Return the [X, Y] coordinate for the center point of the cell that contains the specified text.  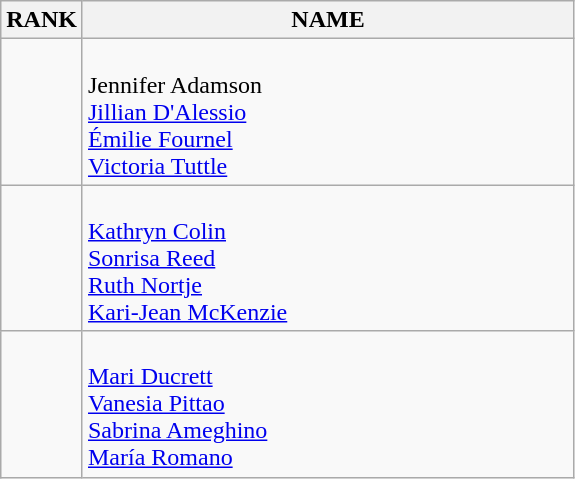
Jennifer AdamsonJillian D'AlessioÉmilie FournelVictoria Tuttle [328, 112]
NAME [328, 20]
RANK [42, 20]
Kathryn ColinSonrisa ReedRuth NortjeKari-Jean McKenzie [328, 258]
Mari DucrettVanesia PittaoSabrina AmeghinoMaría Romano [328, 404]
